Extract the [x, y] coordinate from the center of the cell holding the provided text.  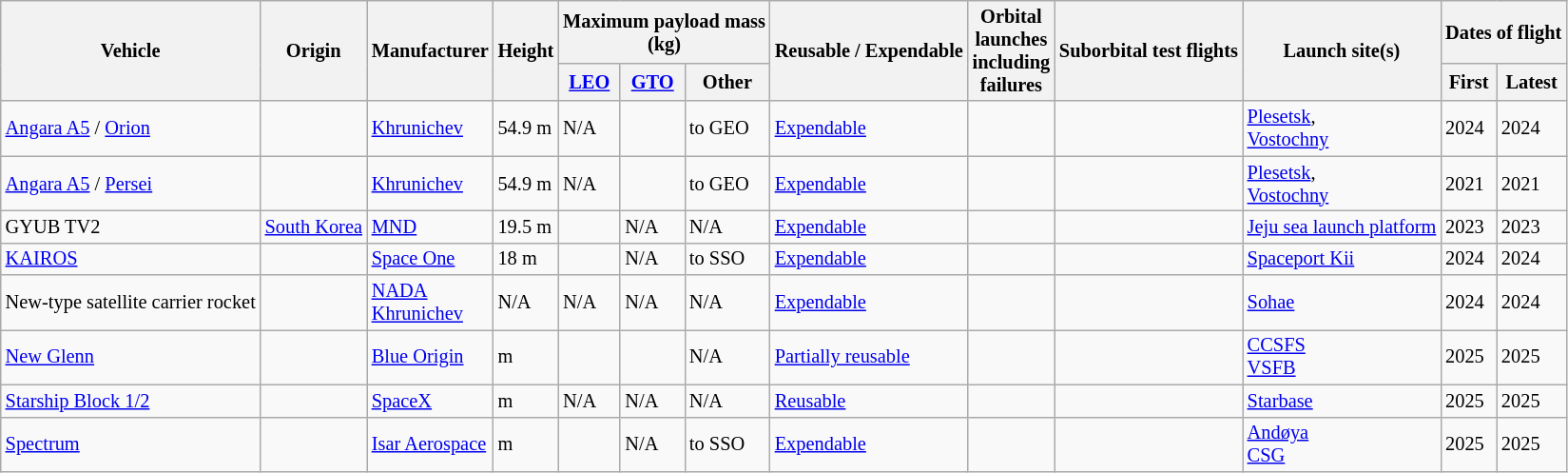
SpaceX [430, 401]
Reusable [869, 401]
Space One [430, 259]
CCSFS VSFB [1342, 357]
First [1468, 82]
Manufacturer [430, 50]
19.5 m [527, 227]
Suborbital test flights [1149, 50]
Dates of flight [1503, 32]
GYUB TV2 [131, 227]
Blue Origin [430, 357]
Latest [1531, 82]
LEO [590, 82]
Origin [314, 50]
Spaceport Kii [1342, 259]
Launch site(s) [1342, 50]
Maximum payload mass(kg) [664, 32]
Andøya CSG [1342, 444]
Spectrum [131, 444]
New-type satellite carrier rocket [131, 303]
KAIROS [131, 259]
Orbitallaunchesincludingfailures [1012, 50]
Vehicle [131, 50]
MND [430, 227]
Sohae [1342, 303]
18 m [527, 259]
Starship Block 1/2 [131, 401]
Starbase [1342, 401]
Reusable / Expendable [869, 50]
South Korea [314, 227]
New Glenn [131, 357]
Jeju sea launch platform [1342, 227]
NADAKhrunichev [430, 303]
Other [727, 82]
Isar Aerospace [430, 444]
Height [527, 50]
Angara A5 / Orion [131, 128]
Partially reusable [869, 357]
Angara A5 / Persei [131, 184]
GTO [652, 82]
